For the text-containing cell, return its midpoint in [x, y] coordinate format. 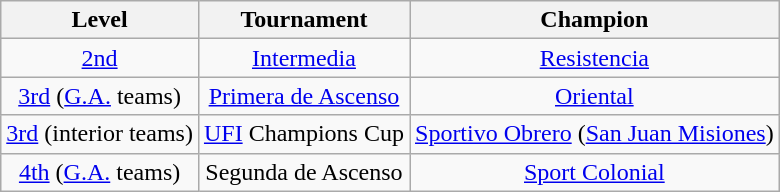
UFI Champions Cup [304, 134]
Sport Colonial [595, 172]
3rd (interior teams) [100, 134]
Tournament [304, 20]
Level [100, 20]
Segunda de Ascenso [304, 172]
Sportivo Obrero (San Juan Misiones) [595, 134]
Champion [595, 20]
3rd (G.A. teams) [100, 96]
Primera de Ascenso [304, 96]
Resistencia [595, 58]
Oriental [595, 96]
4th (G.A. teams) [100, 172]
2nd [100, 58]
Intermedia [304, 58]
